Return the (x, y) coordinate for the center point of the cell that contains the specified text.  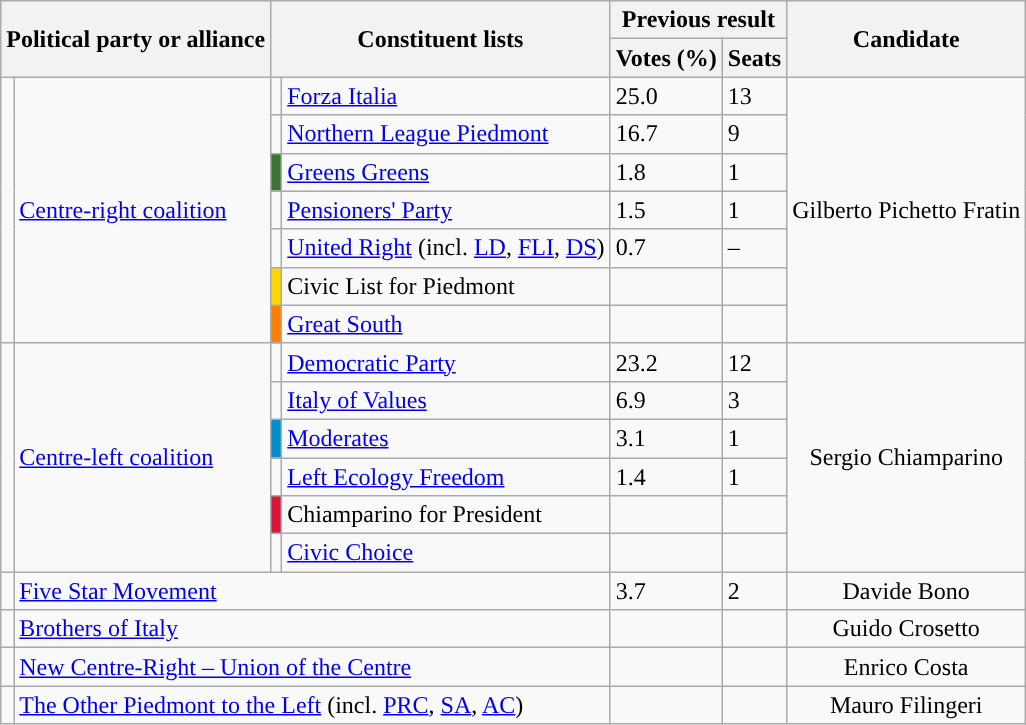
3 (754, 400)
25.0 (666, 96)
23.2 (666, 362)
Left Ecology Freedom (446, 477)
Civic Choice (446, 553)
6.9 (666, 400)
12 (754, 362)
Seats (754, 58)
Candidate (906, 39)
Moderates (446, 438)
3.7 (666, 591)
1.5 (666, 210)
Brothers of Italy (312, 629)
Centre-left coalition (142, 457)
9 (754, 134)
– (754, 248)
Mauro Filingeri (906, 705)
2 (754, 591)
Five Star Movement (312, 591)
Democratic Party (446, 362)
United Right (incl. LD, FLI, DS) (446, 248)
13 (754, 96)
Centre-right coalition (142, 210)
Previous result (698, 20)
3.1 (666, 438)
Davide Bono (906, 591)
The Other Piedmont to the Left (incl. PRC, SA, AC) (312, 705)
Votes (%) (666, 58)
Enrico Costa (906, 667)
Constituent lists (440, 39)
Political party or alliance (136, 39)
Gilberto Pichetto Fratin (906, 210)
Chiamparino for President (446, 515)
1.4 (666, 477)
New Centre-Right – Union of the Centre (312, 667)
Italy of Values (446, 400)
0.7 (666, 248)
Great South (446, 324)
Civic List for Piedmont (446, 286)
Greens Greens (446, 172)
16.7 (666, 134)
Sergio Chiamparino (906, 457)
Guido Crosetto (906, 629)
Northern League Piedmont (446, 134)
Forza Italia (446, 96)
Pensioners' Party (446, 210)
1.8 (666, 172)
